For the text-containing cell, return its midpoint in [X, Y] coordinate format. 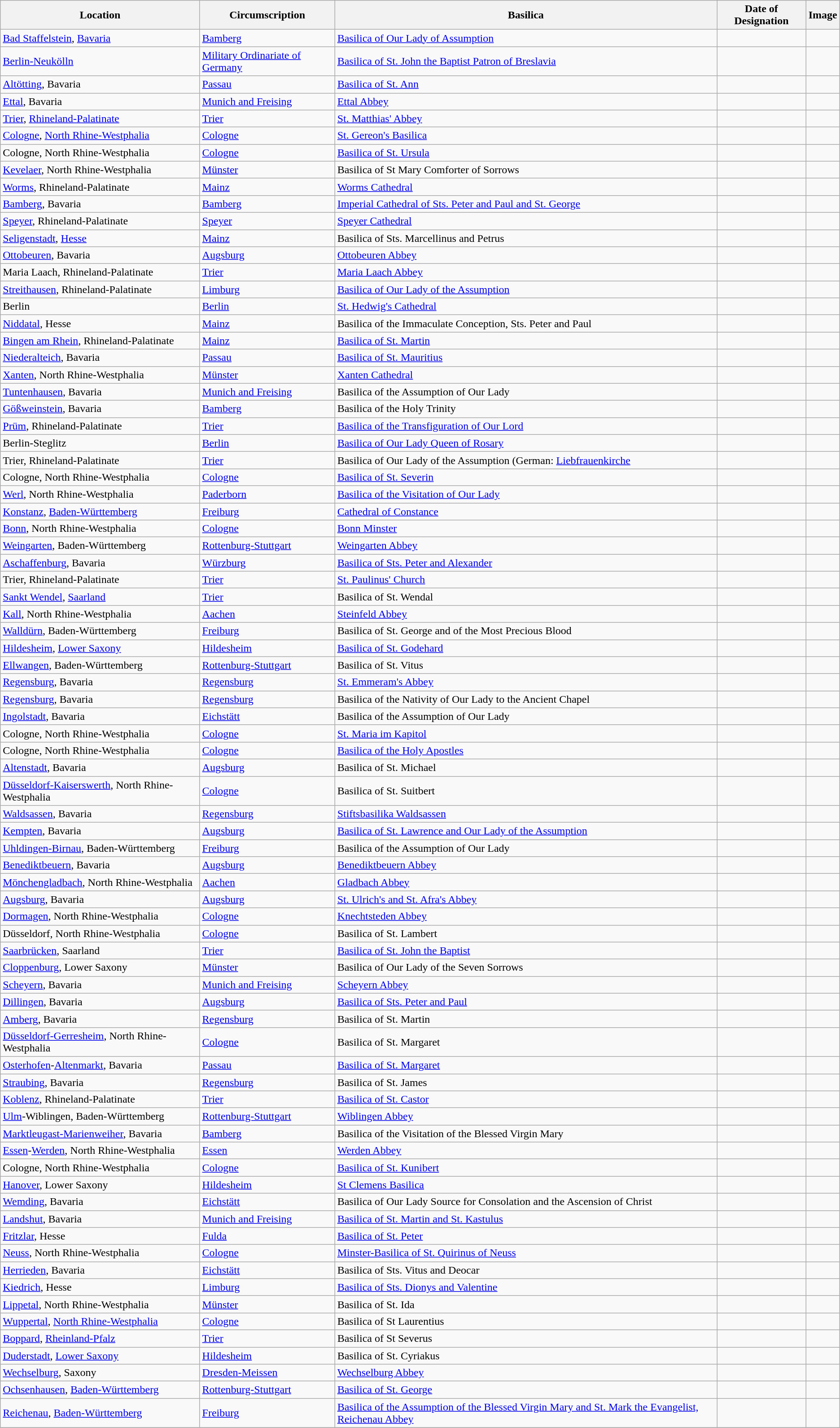
Basilica of the Transfiguration of Our Lord [526, 426]
Xanten, North Rhine-Westphalia [100, 375]
Berlin-Steglitz [100, 443]
Ettal Abbey [526, 101]
Basilica of St. Michael [526, 767]
Speyer Cathedral [526, 221]
Ochsenhausen, Baden-Württemberg [100, 1390]
Basilica of the Assumption of the Blessed Virgin Mary and St. Mark the Evangelist, Reichenau Abbey [526, 1413]
St. Maria im Kapitol [526, 733]
Kiedrich, Hesse [100, 1287]
Düsseldorf, North Rhine-Westphalia [100, 933]
Basilica of Sts. Peter and Alexander [526, 563]
Waldsassen, Bavaria [100, 814]
Dormagen, North Rhine-Westphalia [100, 916]
Ulm-Wiblingen, Baden-Württemberg [100, 1117]
Basilica of the Immaculate Conception, Sts. Peter and Paul [526, 324]
Ellwangen, Baden-Württemberg [100, 665]
Gladbach Abbey [526, 882]
Basilica of St Laurentius [526, 1321]
Fulda [267, 1236]
Marktleugast-Marienweiher, Bavaria [100, 1134]
Wuppertal, North Rhine-Westphalia [100, 1321]
Basilica of Our Lady Source for Consolation and the Ascension of Christ [526, 1202]
Bad Staffelstein, Bavaria [100, 38]
Duderstadt, Lower Saxony [100, 1356]
Maria Laach, Rhineland-Palatinate [100, 272]
Essen [267, 1151]
Sankt Wendel, Saarland [100, 597]
Dillingen, Bavaria [100, 1002]
Herrieden, Bavaria [100, 1270]
Basilica of the Visitation of the Blessed Virgin Mary [526, 1134]
Gößweinstein, Bavaria [100, 409]
Reichenau, Baden-Württemberg [100, 1413]
Circumscription [267, 15]
Image [823, 15]
Basilica of the Holy Trinity [526, 409]
Boppard, Rheinland-Pfalz [100, 1338]
Basilica of St. Lambert [526, 933]
Basilica of Sts. Marcellinus and Petrus [526, 238]
Essen-Werden, North Rhine-Westphalia [100, 1151]
Basilica of St. James [526, 1082]
Worms Cathedral [526, 187]
Uhldingen-Birnau, Baden-Württemberg [100, 848]
Basilica of St. Martin and St. Kastulus [526, 1219]
Basilica of St. Castor [526, 1099]
Hildesheim, Lower Saxony [100, 648]
Basilica of Sts. Peter and Paul [526, 1002]
Amberg, Bavaria [100, 1019]
Basilica [526, 15]
St Clemens Basilica [526, 1185]
Imperial Cathedral of Sts. Peter and Paul and St. George [526, 204]
Date of Designation [762, 15]
Kevelaer, North Rhine-Westphalia [100, 170]
Benediktbeuern, Bavaria [100, 865]
Neuss, North Rhine-Westphalia [100, 1253]
Kall, North Rhine-Westphalia [100, 614]
Altötting, Bavaria [100, 84]
St. Matthias' Abbey [526, 118]
Basilica of St. Wendal [526, 597]
Scheyern Abbey [526, 985]
Basilica of St. Cyriakus [526, 1356]
Kempten, Bavaria [100, 831]
Walldürn, Baden-Württemberg [100, 631]
Konstanz, Baden-Württemberg [100, 511]
Cloppenburg, Lower Saxony [100, 968]
Lippetal, North Rhine-Westphalia [100, 1304]
Hanover, Lower Saxony [100, 1185]
Basilica of Our Lady of the Assumption (German: Liebfrauenkirche [526, 460]
Benediktbeuern Abbey [526, 865]
Straubing, Bavaria [100, 1082]
Steinfeld Abbey [526, 614]
Werden Abbey [526, 1151]
Military Ordinariate of Germany [267, 61]
Basilica of St. George [526, 1390]
Basilica of St. George and of the Most Precious Blood [526, 631]
Paderborn [267, 494]
Niddatal, Hesse [100, 324]
Mönchengladbach, North Rhine-Westphalia [100, 882]
Minster-Basilica of St. Quirinus of Neuss [526, 1253]
Streithausen, Rhineland-Palatinate [100, 289]
St. Ulrich's and St. Afra's Abbey [526, 899]
Speyer [267, 221]
Basilica of St. John the Baptist Patron of Breslavia [526, 61]
Bingen am Rhein, Rhineland-Palatinate [100, 341]
Weingarten, Baden-Württemberg [100, 546]
Niederalteich, Bavaria [100, 358]
Basilica of St. Lawrence and Our Lady of the Assumption [526, 831]
Basilica of St. Mauritius [526, 358]
Basilica of the Visitation of Our Lady [526, 494]
Berlin-Neukölln [100, 61]
Cathedral of Constance [526, 511]
Osterhofen-Altenmarkt, Bavaria [100, 1065]
Basilica of the Holy Apostles [526, 750]
St. Paulinus' Church [526, 580]
Würzburg [267, 563]
Basilica of the Nativity of Our Lady to the Ancient Chapel [526, 699]
St. Hedwig's Cathedral [526, 307]
Basilica of Our Lady Queen of Rosary [526, 443]
Aschaffenburg, Bavaria [100, 563]
St. Emmeram's Abbey [526, 682]
Basilica of St. Godehard [526, 648]
Basilica of St Severus [526, 1338]
Saarbrücken, Saarland [100, 951]
Dresden-Meissen [267, 1373]
Ettal, Bavaria [100, 101]
Prüm, Rhineland-Palatinate [100, 426]
Basilica of St. John the Baptist [526, 951]
Düsseldorf-Gerresheim, North Rhine-Westphalia [100, 1042]
Maria Laach Abbey [526, 272]
Fritzlar, Hesse [100, 1236]
Basilica of St. Vitus [526, 665]
Tuntenhausen, Bavaria [100, 392]
Bonn, North Rhine-Westphalia [100, 529]
Basilica of St. Ida [526, 1304]
Ottobeuren, Bavaria [100, 255]
Basilica of Our Lady of the Seven Sorrows [526, 968]
Bonn Minster [526, 529]
Landshut, Bavaria [100, 1219]
Basilica of St. Suitbert [526, 791]
Knechtsteden Abbey [526, 916]
Location [100, 15]
Bamberg, Bavaria [100, 204]
Düsseldorf-Kaiserswerth, North Rhine-Westphalia [100, 791]
Wiblingen Abbey [526, 1117]
Ottobeuren Abbey [526, 255]
Basilica of Our Lady of Assumption [526, 38]
Basilica of Sts. Vitus and Deocar [526, 1270]
Koblenz, Rhineland-Palatinate [100, 1099]
Stiftsbasilika Waldsassen [526, 814]
Speyer, Rhineland-Palatinate [100, 221]
Basilica of St Mary Comforter of Sorrows [526, 170]
Basilica of Our Lady of the Assumption [526, 289]
Xanten Cathedral [526, 375]
Wechselburg Abbey [526, 1373]
Basilica of St. Ann [526, 84]
Basilica of St. Ursula [526, 153]
Werl, North Rhine-Westphalia [100, 494]
Ingolstadt, Bavaria [100, 716]
Augsburg, Bavaria [100, 899]
Basilica of Sts. Dionys and Valentine [526, 1287]
Weingarten Abbey [526, 546]
Seligenstadt, Hesse [100, 238]
Basilica of St. Peter [526, 1236]
Wemding, Bavaria [100, 1202]
Altenstadt, Bavaria [100, 767]
Basilica of St. Severin [526, 477]
St. Gereon's Basilica [526, 136]
Worms, Rhineland-Palatinate [100, 187]
Basilica of St. Kunibert [526, 1168]
Wechselburg, Saxony [100, 1373]
Scheyern, Bavaria [100, 985]
